Return the (X, Y) coordinate for the center point of the cell that contains the specified text.  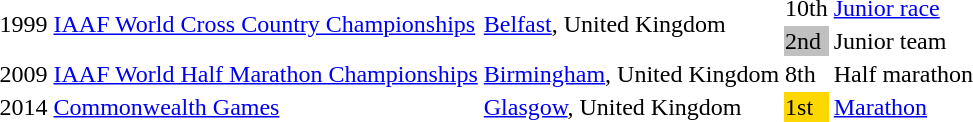
8th (807, 74)
Glasgow, United Kingdom (631, 107)
1st (807, 107)
2nd (807, 41)
Commonwealth Games (266, 107)
Birmingham, United Kingdom (631, 74)
IAAF World Half Marathon Championships (266, 74)
